Find where the given text appears and provide that cell's center as (X, Y) coordinate. 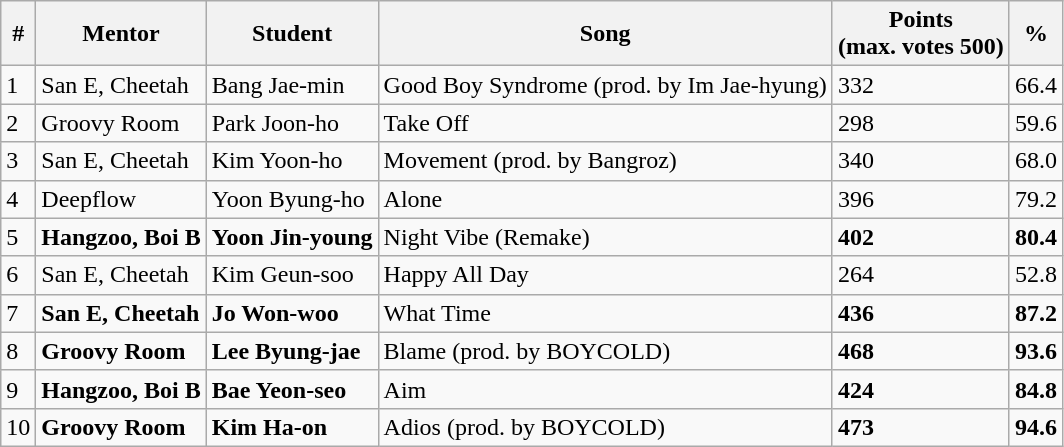
79.2 (1036, 199)
Movement (prod. by Bangroz) (605, 161)
Take Off (605, 123)
436 (920, 313)
84.8 (1036, 389)
Happy All Day (605, 275)
424 (920, 389)
Jo Won-woo (292, 313)
Alone (605, 199)
Park Joon-ho (292, 123)
332 (920, 85)
264 (920, 275)
6 (18, 275)
94.6 (1036, 427)
402 (920, 237)
What Time (605, 313)
66.4 (1036, 85)
4 (18, 199)
Song (605, 34)
2 (18, 123)
Good Boy Syndrome (prod. by Im Jae-hyung) (605, 85)
3 (18, 161)
Yoon Jin-young (292, 237)
Bang Jae-min (292, 85)
80.4 (1036, 237)
93.6 (1036, 351)
59.6 (1036, 123)
9 (18, 389)
Kim Yoon-ho (292, 161)
% (1036, 34)
Points(max. votes 500) (920, 34)
7 (18, 313)
468 (920, 351)
Kim Geun-soo (292, 275)
# (18, 34)
Night Vibe (Remake) (605, 237)
8 (18, 351)
Adios (prod. by BOYCOLD) (605, 427)
396 (920, 199)
68.0 (1036, 161)
340 (920, 161)
Yoon Byung-ho (292, 199)
473 (920, 427)
87.2 (1036, 313)
10 (18, 427)
Aim (605, 389)
Bae Yeon-seo (292, 389)
Blame (prod. by BOYCOLD) (605, 351)
Student (292, 34)
52.8 (1036, 275)
Mentor (121, 34)
1 (18, 85)
Deepflow (121, 199)
Lee Byung-jae (292, 351)
Kim Ha-on (292, 427)
5 (18, 237)
298 (920, 123)
